For the text-containing cell, return its midpoint in (x, y) coordinate format. 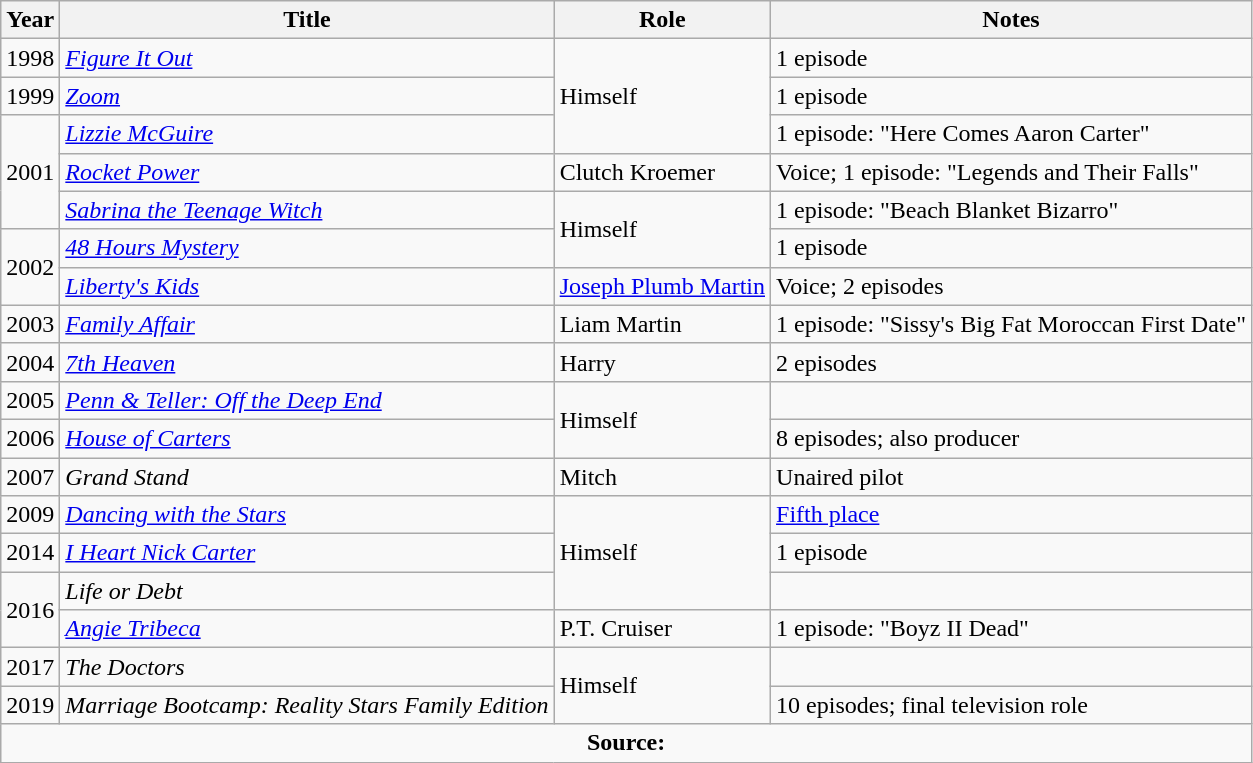
Harry (662, 362)
2016 (30, 610)
Mitch (662, 477)
Source: (626, 743)
1 episode: "Beach Blanket Bizarro" (1012, 210)
Angie Tribeca (307, 629)
Marriage Bootcamp: Reality Stars Family Edition (307, 705)
2002 (30, 267)
2014 (30, 553)
Year (30, 20)
Liberty's Kids (307, 286)
Voice; 1 episode: "Legends and Their Falls" (1012, 172)
House of Carters (307, 438)
1999 (30, 96)
Role (662, 20)
10 episodes; final television role (1012, 705)
Unaired pilot (1012, 477)
2017 (30, 667)
Lizzie McGuire (307, 134)
1 episode: "Sissy's Big Fat Moroccan First Date" (1012, 324)
Penn & Teller: Off the Deep End (307, 400)
Title (307, 20)
Zoom (307, 96)
Liam Martin (662, 324)
2003 (30, 324)
Notes (1012, 20)
1998 (30, 58)
2 episodes (1012, 362)
Clutch Kroemer (662, 172)
2009 (30, 515)
The Doctors (307, 667)
Sabrina the Teenage Witch (307, 210)
Grand Stand (307, 477)
Rocket Power (307, 172)
Voice; 2 episodes (1012, 286)
2005 (30, 400)
1 episode: "Boyz II Dead" (1012, 629)
48 Hours Mystery (307, 248)
Family Affair (307, 324)
2019 (30, 705)
2006 (30, 438)
Dancing with the Stars (307, 515)
2007 (30, 477)
P.T. Cruiser (662, 629)
8 episodes; also producer (1012, 438)
Fifth place (1012, 515)
I Heart Nick Carter (307, 553)
1 episode: "Here Comes Aaron Carter" (1012, 134)
Figure It Out (307, 58)
7th Heaven (307, 362)
Life or Debt (307, 591)
2001 (30, 172)
Joseph Plumb Martin (662, 286)
2004 (30, 362)
